Identify which cell holds the provided text, then report its [x, y] central coordinate. 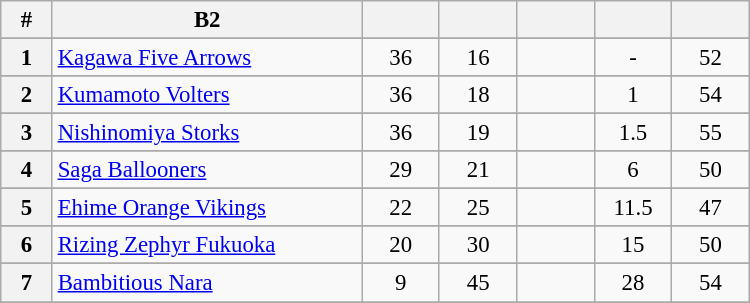
7 [27, 283]
B2 [207, 20]
Nishinomiya Storks [207, 133]
15 [632, 245]
Ehime Orange Vikings [207, 208]
9 [400, 283]
1.5 [632, 133]
3 [27, 133]
Kumamoto Volters [207, 95]
18 [478, 95]
5 [27, 208]
45 [478, 283]
20 [400, 245]
52 [711, 58]
21 [478, 170]
25 [478, 208]
30 [478, 245]
# [27, 20]
47 [711, 208]
19 [478, 133]
- [632, 58]
Bambitious Nara [207, 283]
55 [711, 133]
29 [400, 170]
28 [632, 283]
Saga Ballooners [207, 170]
Rizing Zephyr Fukuoka [207, 245]
4 [27, 170]
Kagawa Five Arrows [207, 58]
22 [400, 208]
2 [27, 95]
16 [478, 58]
11.5 [632, 208]
